Provide the [x, y] coordinate of the cell's center where the given text is located.  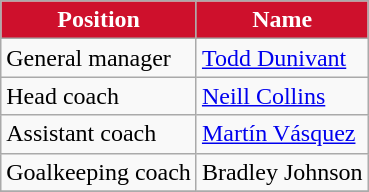
Todd Dunivant [282, 58]
Head coach [99, 96]
General manager [99, 58]
Goalkeeping coach [99, 172]
Neill Collins [282, 96]
Position [99, 20]
Name [282, 20]
Bradley Johnson [282, 172]
Assistant coach [99, 134]
Martín Vásquez [282, 134]
